Locate the cell with the specified text and output its (x, y) center coordinate. 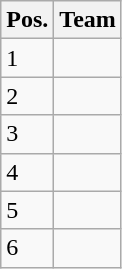
5 (28, 210)
Team (88, 20)
3 (28, 134)
2 (28, 96)
1 (28, 58)
4 (28, 172)
Pos. (28, 20)
6 (28, 248)
